Find where the given text appears and provide that cell's center as (X, Y) coordinate. 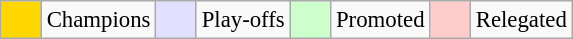
Relegated (521, 20)
Champions (98, 20)
Play-offs (243, 20)
Promoted (380, 20)
